Pinpoint the cell where the given text exists, returning its [X, Y] midpoint coordinate. 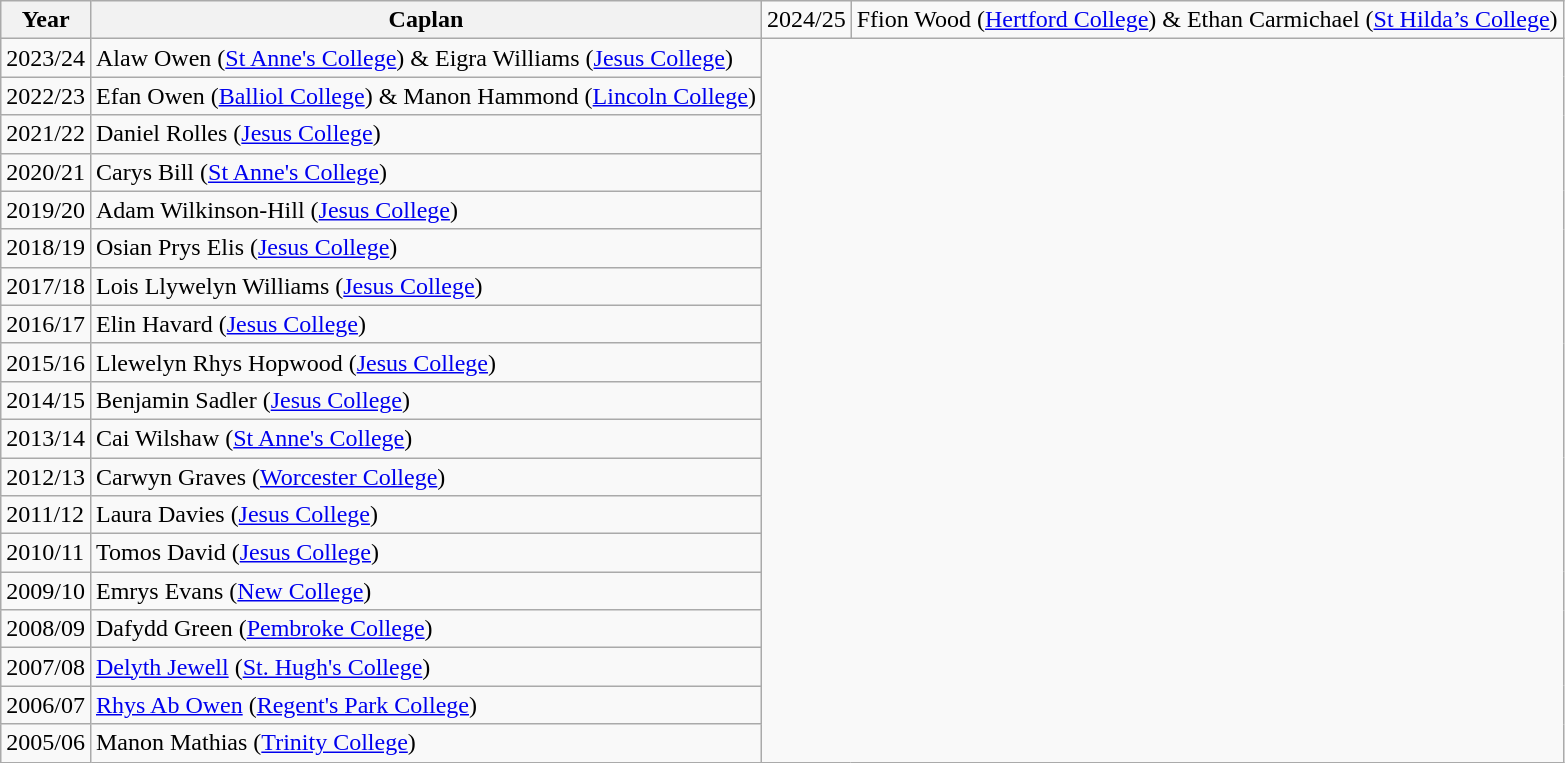
2005/06 [46, 743]
2012/13 [46, 477]
Carwyn Graves (Worcester College) [426, 477]
2016/17 [46, 324]
Benjamin Sadler (Jesus College) [426, 400]
2014/15 [46, 400]
2013/14 [46, 438]
Efan Owen (Balliol College) & Manon Hammond (Lincoln College) [426, 96]
Delyth Jewell (St. Hugh's College) [426, 667]
2009/10 [46, 591]
Adam Wilkinson-Hill (Jesus College) [426, 210]
2024/25 [806, 20]
2022/23 [46, 96]
Lois Llywelyn Williams (Jesus College) [426, 286]
Carys Bill (St Anne's College) [426, 172]
Rhys Ab Owen (Regent's Park College) [426, 705]
Tomos David (Jesus College) [426, 553]
Daniel Rolles (Jesus College) [426, 134]
2023/24 [46, 58]
Elin Havard (Jesus College) [426, 324]
Manon Mathias (Trinity College) [426, 743]
Osian Prys Elis (Jesus College) [426, 248]
2020/21 [46, 172]
Caplan [426, 20]
2006/07 [46, 705]
2018/19 [46, 248]
Laura Davies (Jesus College) [426, 515]
2011/12 [46, 515]
Alaw Owen (St Anne's College) & Eigra Williams (Jesus College) [426, 58]
2021/22 [46, 134]
2010/11 [46, 553]
Llewelyn Rhys Hopwood (Jesus College) [426, 362]
2017/18 [46, 286]
2008/09 [46, 629]
Year [46, 20]
2007/08 [46, 667]
Dafydd Green (Pembroke College) [426, 629]
Emrys Evans (New College) [426, 591]
2015/16 [46, 362]
2019/20 [46, 210]
Cai Wilshaw (St Anne's College) [426, 438]
Ffion Wood (Hertford College) & Ethan Carmichael (St Hilda’s College) [1207, 20]
